Determine the (X, Y) coordinate at the center of the cell enclosing the given text.  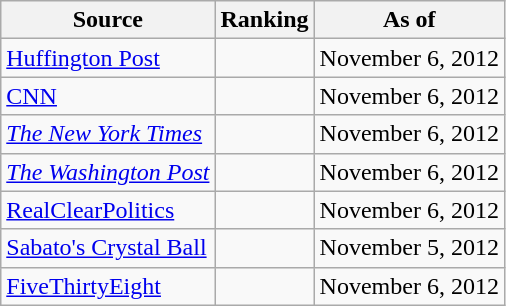
Source (108, 20)
FiveThirtyEight (108, 286)
Huffington Post (108, 58)
Sabato's Crystal Ball (108, 248)
RealClearPolitics (108, 210)
As of (409, 20)
CNN (108, 96)
The Washington Post (108, 172)
Ranking (264, 20)
November 5, 2012 (409, 248)
The New York Times (108, 134)
